Detect which cell encompasses the target text, then output its [x, y] center coordinate. 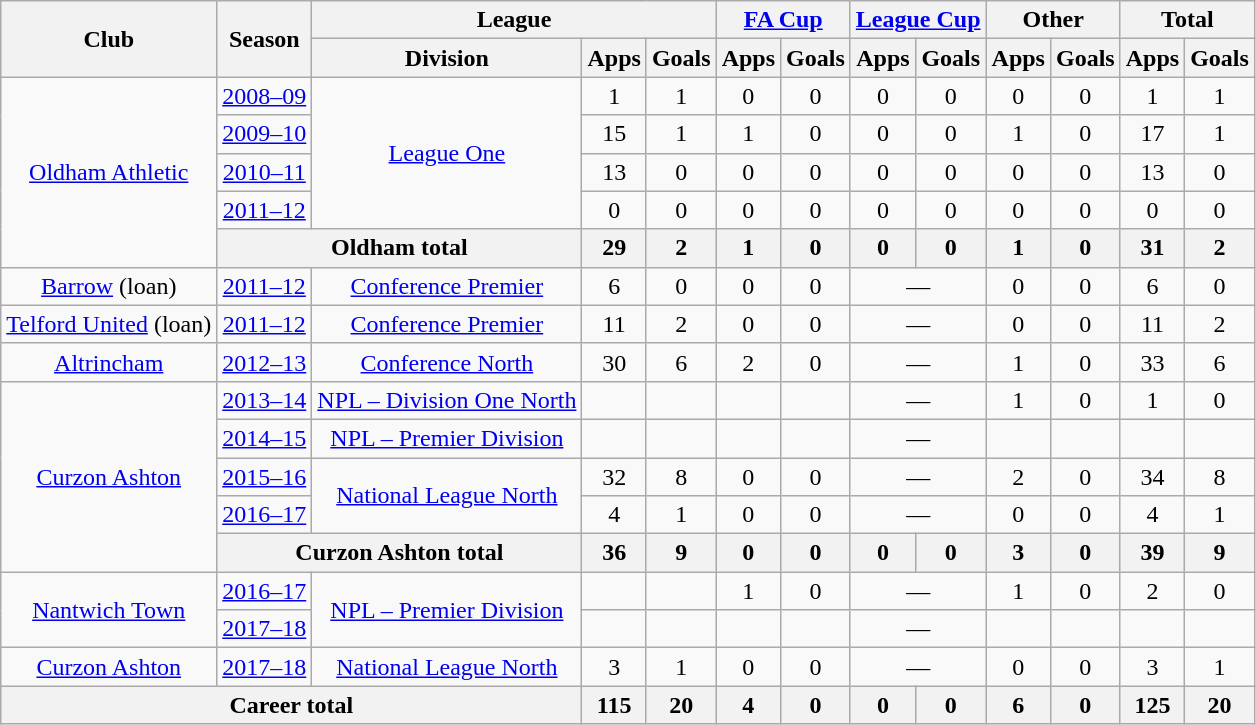
League [514, 20]
36 [614, 553]
Total [1187, 20]
33 [1152, 362]
29 [614, 248]
Conference North [447, 362]
League One [447, 153]
2014–15 [264, 438]
Other [1053, 20]
Career total [292, 705]
30 [614, 362]
Oldham Athletic [109, 172]
2010–11 [264, 172]
31 [1152, 248]
Club [109, 39]
Curzon Ashton total [400, 553]
2012–13 [264, 362]
2015–16 [264, 477]
Altrincham [109, 362]
NPL – Division One North [447, 400]
Nantwich Town [109, 610]
Oldham total [400, 248]
2009–10 [264, 134]
2013–14 [264, 400]
17 [1152, 134]
Telford United (loan) [109, 324]
115 [614, 705]
32 [614, 477]
League Cup [918, 20]
39 [1152, 553]
125 [1152, 705]
Season [264, 39]
2008–09 [264, 96]
34 [1152, 477]
15 [614, 134]
Division [447, 58]
FA Cup [783, 20]
Barrow (loan) [109, 286]
